Find where the given text appears and provide that cell's center as (x, y) coordinate. 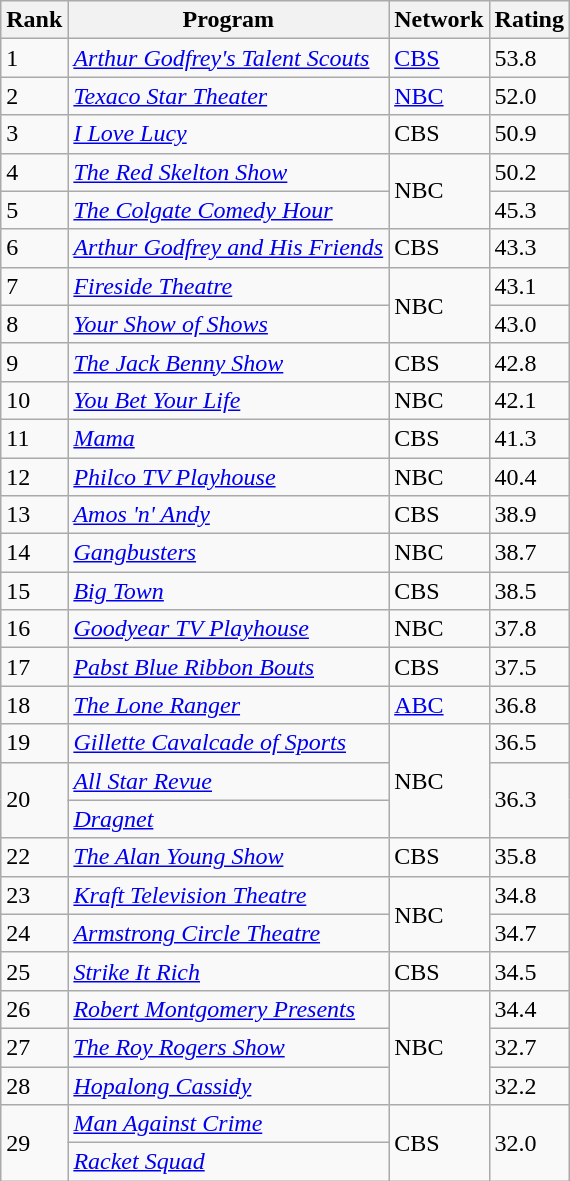
2 (34, 96)
6 (34, 248)
Big Town (228, 591)
42.1 (529, 400)
23 (34, 895)
37.8 (529, 629)
14 (34, 553)
Kraft Television Theatre (228, 895)
9 (34, 362)
7 (34, 286)
Arthur Godfrey and His Friends (228, 248)
34.8 (529, 895)
38.5 (529, 591)
27 (34, 1047)
Pabst Blue Ribbon Bouts (228, 667)
42.8 (529, 362)
Hopalong Cassidy (228, 1085)
Texaco Star Theater (228, 96)
Dragnet (228, 819)
11 (34, 438)
Robert Montgomery Presents (228, 1009)
32.0 (529, 1143)
29 (34, 1143)
4 (34, 172)
Rating (529, 20)
Goodyear TV Playhouse (228, 629)
36.3 (529, 800)
45.3 (529, 210)
32.2 (529, 1085)
37.5 (529, 667)
The Lone Ranger (228, 705)
The Colgate Comedy Hour (228, 210)
Mama (228, 438)
Arthur Godfrey's Talent Scouts (228, 58)
20 (34, 800)
35.8 (529, 857)
18 (34, 705)
53.8 (529, 58)
17 (34, 667)
The Red Skelton Show (228, 172)
28 (34, 1085)
Philco TV Playhouse (228, 477)
8 (34, 324)
34.7 (529, 933)
Racket Squad (228, 1162)
19 (34, 743)
40.4 (529, 477)
I Love Lucy (228, 134)
26 (34, 1009)
The Roy Rogers Show (228, 1047)
43.3 (529, 248)
34.5 (529, 971)
16 (34, 629)
38.9 (529, 515)
The Jack Benny Show (228, 362)
You Bet Your Life (228, 400)
Amos 'n' Andy (228, 515)
43.1 (529, 286)
12 (34, 477)
52.0 (529, 96)
13 (34, 515)
1 (34, 58)
Armstrong Circle Theatre (228, 933)
3 (34, 134)
ABC (439, 705)
Network (439, 20)
Rank (34, 20)
50.2 (529, 172)
34.4 (529, 1009)
50.9 (529, 134)
Man Against Crime (228, 1124)
Gillette Cavalcade of Sports (228, 743)
10 (34, 400)
41.3 (529, 438)
22 (34, 857)
43.0 (529, 324)
Your Show of Shows (228, 324)
36.8 (529, 705)
24 (34, 933)
Gangbusters (228, 553)
15 (34, 591)
All Star Revue (228, 781)
36.5 (529, 743)
Fireside Theatre (228, 286)
Strike It Rich (228, 971)
32.7 (529, 1047)
38.7 (529, 553)
Program (228, 20)
25 (34, 971)
5 (34, 210)
The Alan Young Show (228, 857)
